Locate the cell with the specified text and output its [X, Y] center coordinate. 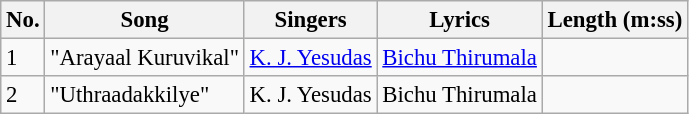
Singers [310, 20]
"Uthraadakkilye" [144, 95]
"Arayaal Kuruvikal" [144, 58]
Lyrics [460, 20]
1 [23, 58]
Song [144, 20]
No. [23, 20]
Length (m:ss) [614, 20]
2 [23, 95]
